Search for the cell housing the specified text and yield its (X, Y) center coordinate. 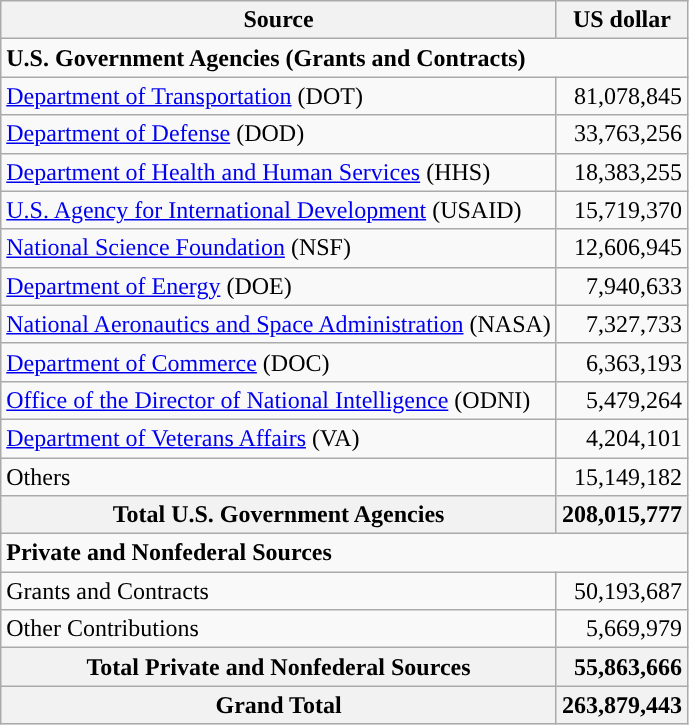
208,015,777 (622, 515)
Department of Defense (DOD) (279, 134)
Department of Health and Human Services (HHS) (279, 172)
81,078,845 (622, 96)
Department of Veterans Affairs (VA) (279, 438)
Total U.S. Government Agencies (279, 515)
50,193,687 (622, 591)
12,606,945 (622, 248)
15,149,182 (622, 477)
4,204,101 (622, 438)
15,719,370 (622, 210)
Department of Transportation (DOT) (279, 96)
5,479,264 (622, 400)
Department of Commerce (DOC) (279, 362)
Private and Nonfederal Sources (344, 553)
US dollar (622, 20)
Office of the Director of National Intelligence (ODNI) (279, 400)
18,383,255 (622, 172)
5,669,979 (622, 629)
263,879,443 (622, 705)
33,763,256 (622, 134)
7,327,733 (622, 324)
National Aeronautics and Space Administration (NASA) (279, 324)
U.S. Government Agencies (Grants and Contracts) (344, 58)
U.S. Agency for International Development (USAID) (279, 210)
Source (279, 20)
Grants and Contracts (279, 591)
Total Private and Nonfederal Sources (279, 667)
55,863,666 (622, 667)
6,363,193 (622, 362)
National Science Foundation (NSF) (279, 248)
Other Contributions (279, 629)
Others (279, 477)
Grand Total (279, 705)
Department of Energy (DOE) (279, 286)
7,940,633 (622, 286)
